Pinpoint the cell where the given text exists, returning its [X, Y] midpoint coordinate. 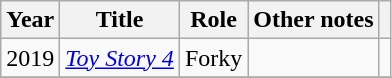
Title [120, 20]
Other notes [314, 20]
Forky [213, 58]
Toy Story 4 [120, 58]
Role [213, 20]
2019 [30, 58]
Year [30, 20]
